Search for the cell housing the specified text and yield its (X, Y) center coordinate. 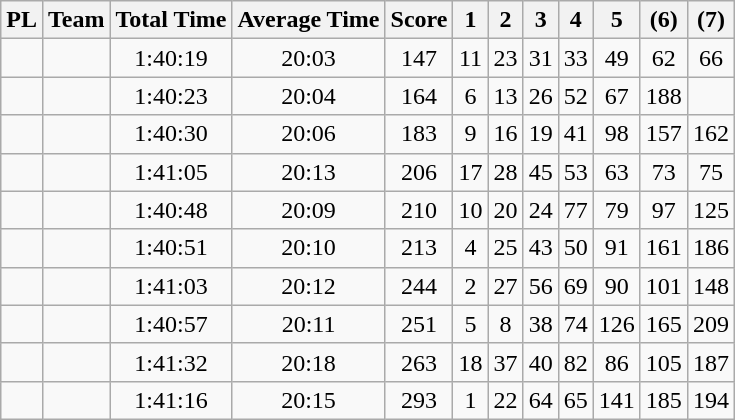
74 (576, 324)
20:04 (308, 96)
165 (664, 324)
20:18 (308, 362)
45 (540, 172)
97 (664, 210)
98 (616, 134)
1:40:48 (171, 210)
6 (470, 96)
(6) (664, 20)
67 (616, 96)
1:40:23 (171, 96)
293 (419, 400)
157 (664, 134)
22 (506, 400)
91 (616, 248)
20 (506, 210)
1:40:51 (171, 248)
194 (710, 400)
18 (470, 362)
Score (419, 20)
Average Time (308, 20)
PL (22, 20)
69 (576, 286)
53 (576, 172)
64 (540, 400)
148 (710, 286)
(7) (710, 20)
1:40:30 (171, 134)
33 (576, 58)
20:13 (308, 172)
101 (664, 286)
20:15 (308, 400)
1:40:19 (171, 58)
11 (470, 58)
27 (506, 286)
187 (710, 362)
125 (710, 210)
1:41:32 (171, 362)
19 (540, 134)
20:10 (308, 248)
1:40:57 (171, 324)
206 (419, 172)
8 (506, 324)
20:11 (308, 324)
213 (419, 248)
210 (419, 210)
263 (419, 362)
90 (616, 286)
147 (419, 58)
Total Time (171, 20)
188 (664, 96)
49 (616, 58)
86 (616, 362)
186 (710, 248)
20:09 (308, 210)
31 (540, 58)
23 (506, 58)
13 (506, 96)
37 (506, 362)
50 (576, 248)
1:41:16 (171, 400)
38 (540, 324)
20:12 (308, 286)
1:41:05 (171, 172)
40 (540, 362)
82 (576, 362)
1:41:03 (171, 286)
79 (616, 210)
244 (419, 286)
20:06 (308, 134)
28 (506, 172)
20:03 (308, 58)
17 (470, 172)
77 (576, 210)
251 (419, 324)
25 (506, 248)
161 (664, 248)
75 (710, 172)
16 (506, 134)
Team (76, 20)
3 (540, 20)
43 (540, 248)
162 (710, 134)
164 (419, 96)
52 (576, 96)
185 (664, 400)
62 (664, 58)
41 (576, 134)
26 (540, 96)
9 (470, 134)
73 (664, 172)
183 (419, 134)
56 (540, 286)
126 (616, 324)
63 (616, 172)
10 (470, 210)
24 (540, 210)
65 (576, 400)
209 (710, 324)
105 (664, 362)
141 (616, 400)
66 (710, 58)
